Find where the given text appears and provide that cell's center as [x, y] coordinate. 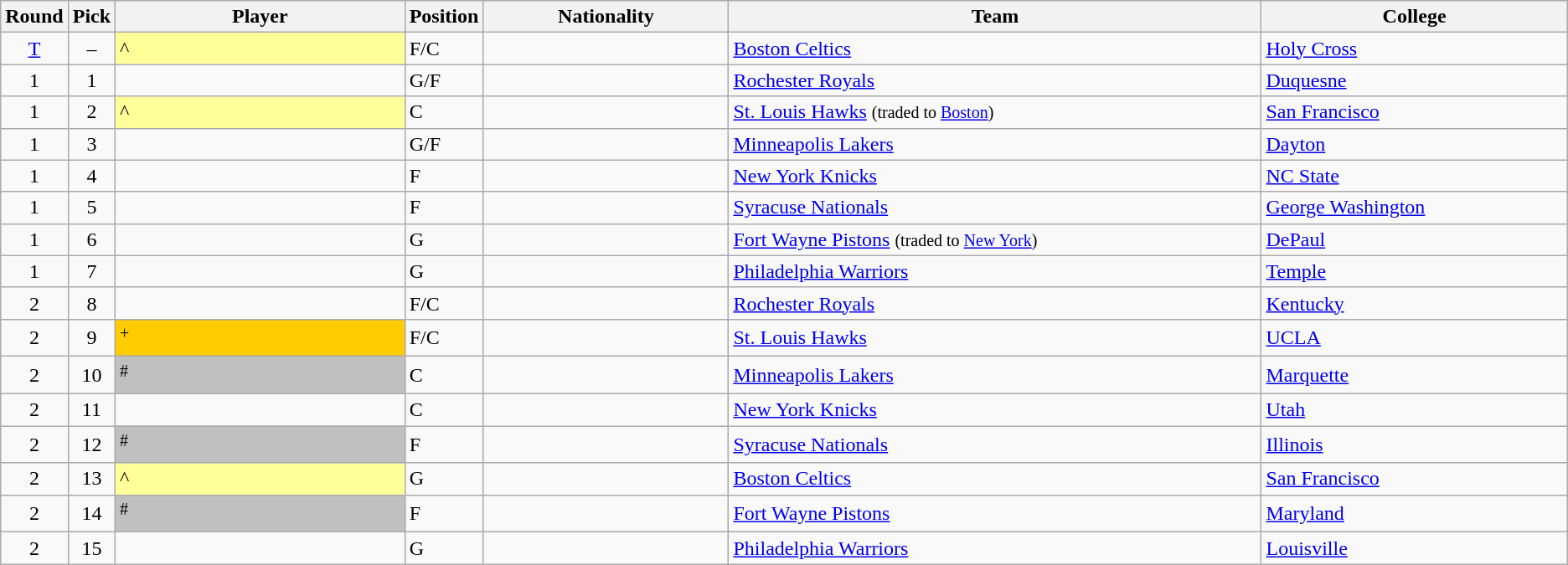
13 [91, 479]
3 [91, 144]
7 [91, 271]
4 [91, 176]
15 [91, 548]
Position [444, 17]
Nationality [606, 17]
St. Louis Hawks [995, 338]
St. Louis Hawks (traded to Boston) [995, 112]
Player [260, 17]
UCLA [1414, 338]
Pick [91, 17]
Duquesne [1414, 80]
George Washington [1414, 208]
Fort Wayne Pistons [995, 514]
14 [91, 514]
11 [91, 409]
9 [91, 338]
Maryland [1414, 514]
DePaul [1414, 239]
Fort Wayne Pistons (traded to New York) [995, 239]
6 [91, 239]
Round [34, 17]
College [1414, 17]
Holy Cross [1414, 49]
Marquette [1414, 375]
Temple [1414, 271]
12 [91, 445]
Team [995, 17]
Dayton [1414, 144]
10 [91, 375]
+ [260, 338]
T [34, 49]
Illinois [1414, 445]
8 [91, 303]
Kentucky [1414, 303]
Utah [1414, 409]
– [91, 49]
Louisville [1414, 548]
NC State [1414, 176]
5 [91, 208]
